Provide the (X, Y) coordinate of the cell's center where the given text is located.  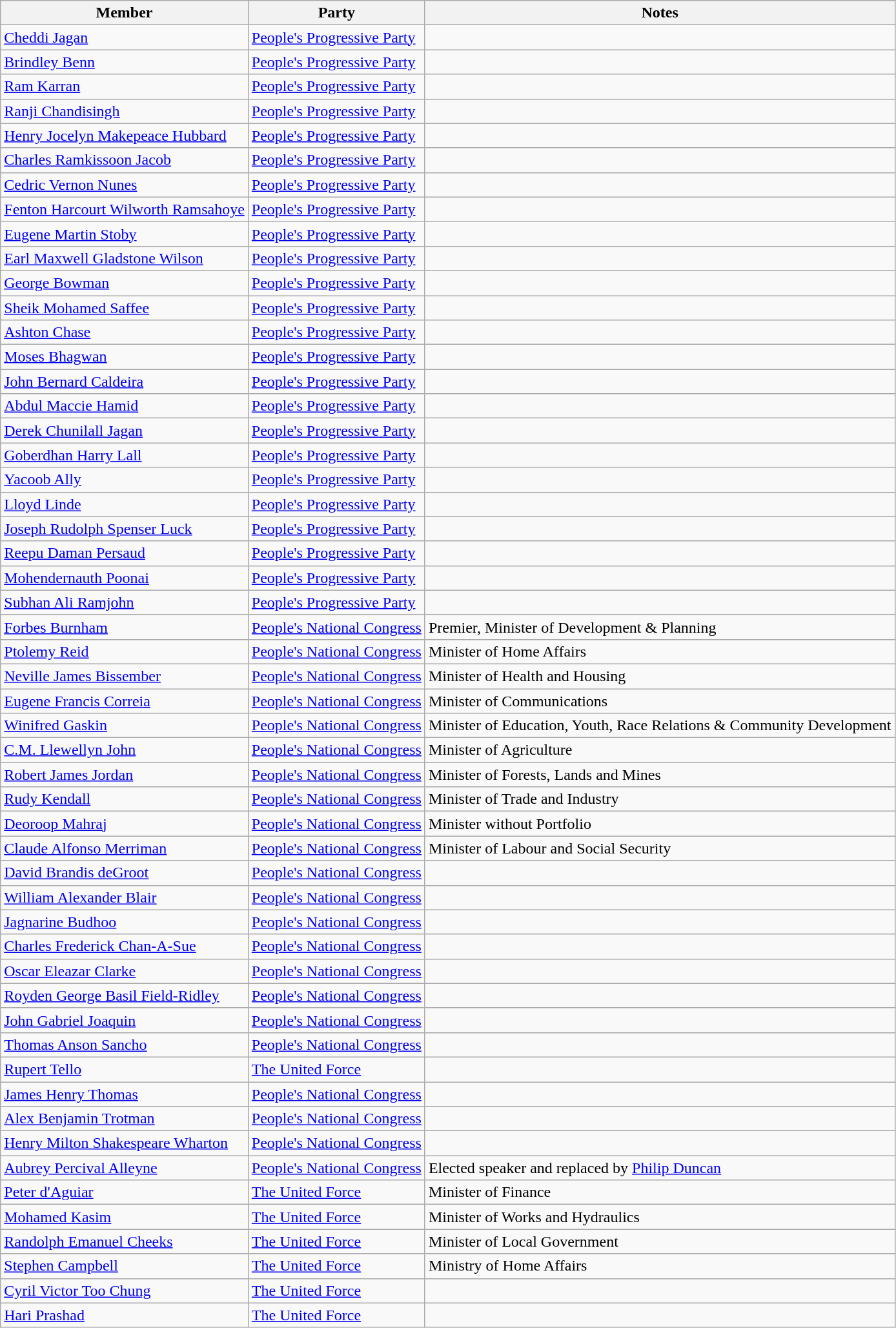
Ashton Chase (125, 332)
Minister of Home Affairs (660, 651)
Minister of Forests, Lands and Mines (660, 775)
Earl Maxwell Gladstone Wilson (125, 258)
Rudy Kendall (125, 799)
Ptolemy Reid (125, 651)
Minister of Education, Youth, Race Relations & Community Development (660, 726)
Robert James Jordan (125, 775)
Charles Frederick Chan-A-Sue (125, 946)
Ministry of Home Affairs (660, 1266)
Cedric Vernon Nunes (125, 185)
Aubrey Percival Alleyne (125, 1168)
Jagnarine Budhoo (125, 922)
Abdul Maccie Hamid (125, 406)
Moses Bhagwan (125, 357)
Forbes Burnham (125, 627)
Thomas Anson Sancho (125, 1045)
Member (125, 13)
George Bowman (125, 283)
Rupert Tello (125, 1069)
Derek Chunilall Jagan (125, 431)
Fenton Harcourt Wilworth Ramsahoye (125, 209)
Minister of Health and Housing (660, 676)
Minister of Trade and Industry (660, 799)
Minister of Works and Hydraulics (660, 1217)
Minister of Agriculture (660, 750)
Notes (660, 13)
Cheddi Jagan (125, 37)
Subhan Ali Ramjohn (125, 602)
Premier, Minister of Development & Planning (660, 627)
Oscar Eleazar Clarke (125, 971)
Reepu Daman Persaud (125, 553)
Peter d'Aguiar (125, 1192)
David Brandis deGroot (125, 873)
Randolph Emanuel Cheeks (125, 1241)
Royden George Basil Field-Ridley (125, 996)
Claude Alfonso Merriman (125, 848)
Minister of Communications (660, 700)
John Gabriel Joaquin (125, 1020)
Sheik Mohamed Saffee (125, 308)
Elected speaker and replaced by Philip Duncan (660, 1168)
Minister of Labour and Social Security (660, 848)
Eugene Martin Stoby (125, 234)
Neville James Bissember (125, 676)
Yacoob Ally (125, 480)
Mohamed Kasim (125, 1217)
Henry Jocelyn Makepeace Hubbard (125, 136)
Goberdhan Harry Lall (125, 455)
John Bernard Caldeira (125, 382)
Minister of Local Government (660, 1241)
Lloyd Linde (125, 504)
Ranji Chandisingh (125, 111)
Stephen Campbell (125, 1266)
Hari Prashad (125, 1315)
Charles Ramkissoon Jacob (125, 160)
Alex Benjamin Trotman (125, 1119)
Cyril Victor Too Chung (125, 1291)
Ram Karran (125, 87)
Deoroop Mahraj (125, 824)
Mohendernauth Poonai (125, 578)
Minister of Finance (660, 1192)
Minister without Portfolio (660, 824)
Henry Milton Shakespeare Wharton (125, 1143)
James Henry Thomas (125, 1094)
Eugene Francis Correia (125, 700)
William Alexander Blair (125, 897)
Joseph Rudolph Spenser Luck (125, 529)
Winifred Gaskin (125, 726)
Party (336, 13)
Brindley Benn (125, 62)
C.M. Llewellyn John (125, 750)
